From the cell containing the given text, extract its center point as [X, Y] coordinate. 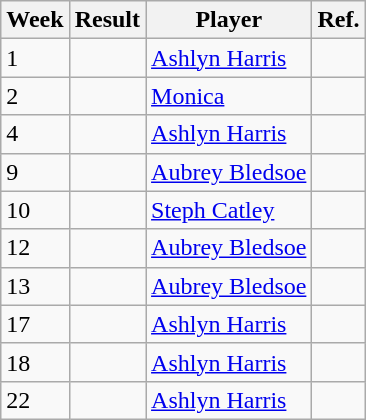
9 [35, 172]
1 [35, 58]
22 [35, 400]
17 [35, 324]
Monica [229, 96]
Player [229, 20]
Ref. [338, 20]
4 [35, 134]
13 [35, 286]
10 [35, 210]
Steph Catley [229, 210]
2 [35, 96]
Result [107, 20]
Week [35, 20]
18 [35, 362]
12 [35, 248]
